Determine the (X, Y) coordinate at the center of the cell enclosing the given text.  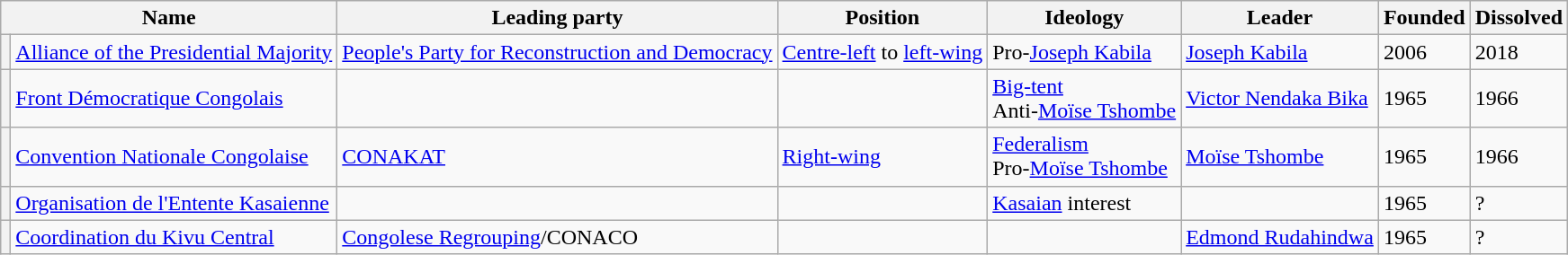
Organisation de l'Entente Kasaienne (175, 203)
Name (169, 18)
Kasaian interest (1085, 203)
Dissolved (1519, 18)
Position (883, 18)
Edmond Rudahindwa (1280, 237)
Ideology (1085, 18)
Pro-Joseph Kabila (1085, 52)
CONAKAT (558, 156)
Convention Nationale Congolaise (175, 156)
Victor Nendaka Bika (1280, 99)
Coordination du Kivu Central (175, 237)
People's Party for Reconstruction and Democracy (558, 52)
Big-tentAnti-Moïse Tshombe (1085, 99)
Congolese Regrouping/CONACO (558, 237)
2018 (1519, 52)
Front Démocratique Congolais (175, 99)
Leading party (558, 18)
Founded (1424, 18)
Leader (1280, 18)
Moïse Tshombe (1280, 156)
Right-wing (883, 156)
2006 (1424, 52)
Centre-left to left-wing (883, 52)
FederalismPro-Moïse Tshombe (1085, 156)
Alliance of the Presidential Majority (175, 52)
Joseph Kabila (1280, 52)
